Return the (X, Y) coordinate for the center point of the cell that contains the specified text.  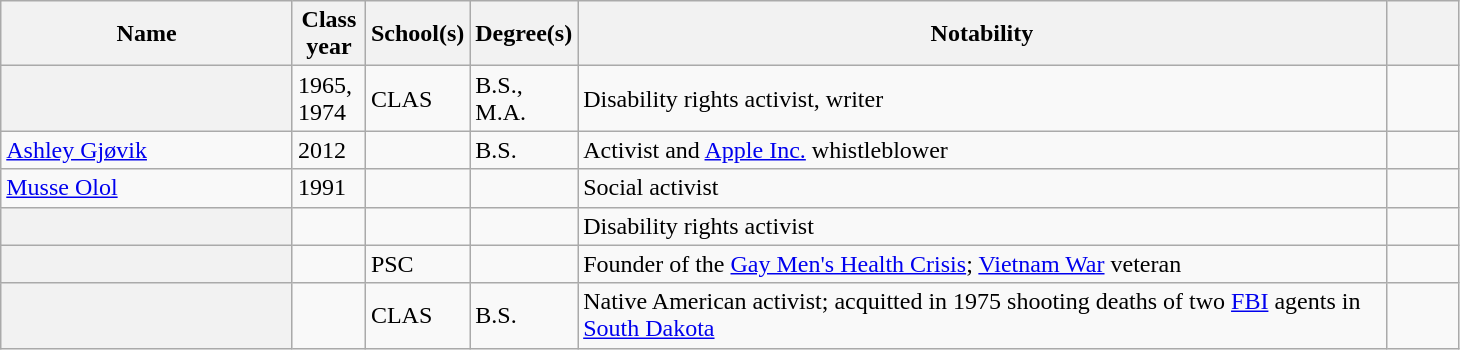
1991 (328, 188)
School(s) (417, 34)
B.S., M.A. (524, 98)
Disability rights activist, writer (982, 98)
Ashley Gjøvik (147, 150)
Founder of the Gay Men's Health Crisis; Vietnam War veteran (982, 264)
2012 (328, 150)
Disability rights activist (982, 226)
Social activist (982, 188)
Name (147, 34)
Notability (982, 34)
Musse Olol (147, 188)
Degree(s) (524, 34)
PSC (417, 264)
Native American activist; acquitted in 1975 shooting deaths of two FBI agents in South Dakota (982, 316)
1965, 1974 (328, 98)
Activist and Apple Inc. whistleblower (982, 150)
Class year (328, 34)
